Determine the [X, Y] coordinate at the center of the cell enclosing the given text.  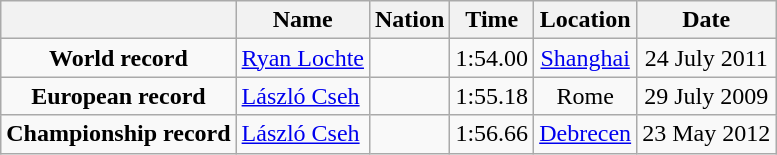
29 July 2009 [706, 96]
1:56.66 [492, 134]
1:55.18 [492, 96]
1:54.00 [492, 58]
Shanghai [586, 58]
European record [118, 96]
Championship record [118, 134]
Rome [586, 96]
Date [706, 20]
Nation [409, 20]
24 July 2011 [706, 58]
Debrecen [586, 134]
23 May 2012 [706, 134]
Ryan Lochte [302, 58]
Time [492, 20]
Name [302, 20]
World record [118, 58]
Location [586, 20]
